Output the (X, Y) coordinate of the center of the cell containing the given text.  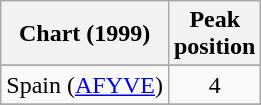
4 (214, 85)
Spain (AFYVE) (85, 85)
Peakposition (214, 34)
Chart (1999) (85, 34)
